Pinpoint the cell where the given text exists, returning its (x, y) midpoint coordinate. 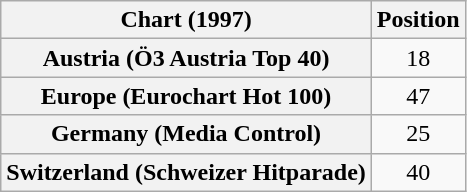
Position (418, 20)
25 (418, 134)
40 (418, 172)
Chart (1997) (186, 20)
Germany (Media Control) (186, 134)
Europe (Eurochart Hot 100) (186, 96)
Switzerland (Schweizer Hitparade) (186, 172)
Austria (Ö3 Austria Top 40) (186, 58)
18 (418, 58)
47 (418, 96)
